Scan for the cell matching the given text and deliver its (x, y) coordinate at center. 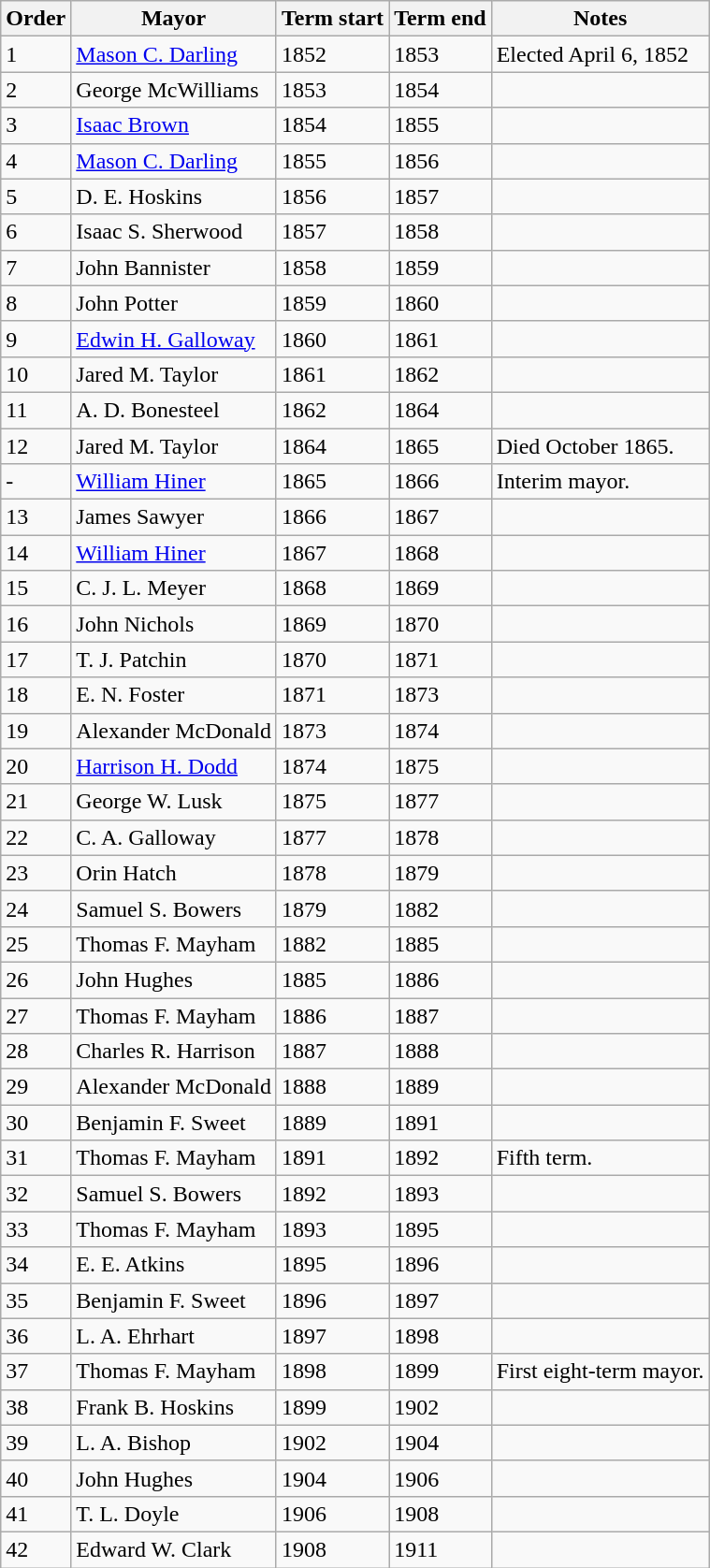
Harrison H. Dodd (174, 766)
First eight-term mayor. (601, 1372)
22 (36, 837)
35 (36, 1300)
James Sawyer (174, 517)
John Potter (174, 303)
10 (36, 374)
Order (36, 19)
C. J. L. Meyer (174, 588)
20 (36, 766)
32 (36, 1194)
26 (36, 980)
19 (36, 731)
- (36, 482)
Edward W. Clark (174, 1549)
L. A. Ehrhart (174, 1336)
42 (36, 1549)
15 (36, 588)
1911 (441, 1549)
Frank B. Hoskins (174, 1407)
39 (36, 1443)
31 (36, 1158)
Interim mayor. (601, 482)
Isaac Brown (174, 125)
Fifth term. (601, 1158)
C. A. Galloway (174, 837)
27 (36, 1015)
38 (36, 1407)
11 (36, 410)
17 (36, 660)
Charles R. Harrison (174, 1052)
18 (36, 695)
1852 (332, 54)
28 (36, 1052)
24 (36, 908)
T. J. Patchin (174, 660)
7 (36, 268)
12 (36, 446)
33 (36, 1229)
John Bannister (174, 268)
Term end (441, 19)
D. E. Hoskins (174, 196)
4 (36, 161)
14 (36, 553)
21 (36, 802)
George W. Lusk (174, 802)
23 (36, 873)
30 (36, 1123)
2 (36, 90)
Orin Hatch (174, 873)
8 (36, 303)
T. L. Doyle (174, 1514)
Edwin H. Galloway (174, 339)
13 (36, 517)
Elected April 6, 1852 (601, 54)
Died October 1865. (601, 446)
34 (36, 1265)
36 (36, 1336)
29 (36, 1087)
5 (36, 196)
1 (36, 54)
9 (36, 339)
Isaac S. Sherwood (174, 232)
37 (36, 1372)
41 (36, 1514)
40 (36, 1478)
3 (36, 125)
John Nichols (174, 624)
George McWilliams (174, 90)
L. A. Bishop (174, 1443)
E. N. Foster (174, 695)
Notes (601, 19)
Mayor (174, 19)
A. D. Bonesteel (174, 410)
E. E. Atkins (174, 1265)
16 (36, 624)
25 (36, 944)
Term start (332, 19)
6 (36, 232)
